Capture the cell that displays the provided text and extract its (x, y) central coordinate. 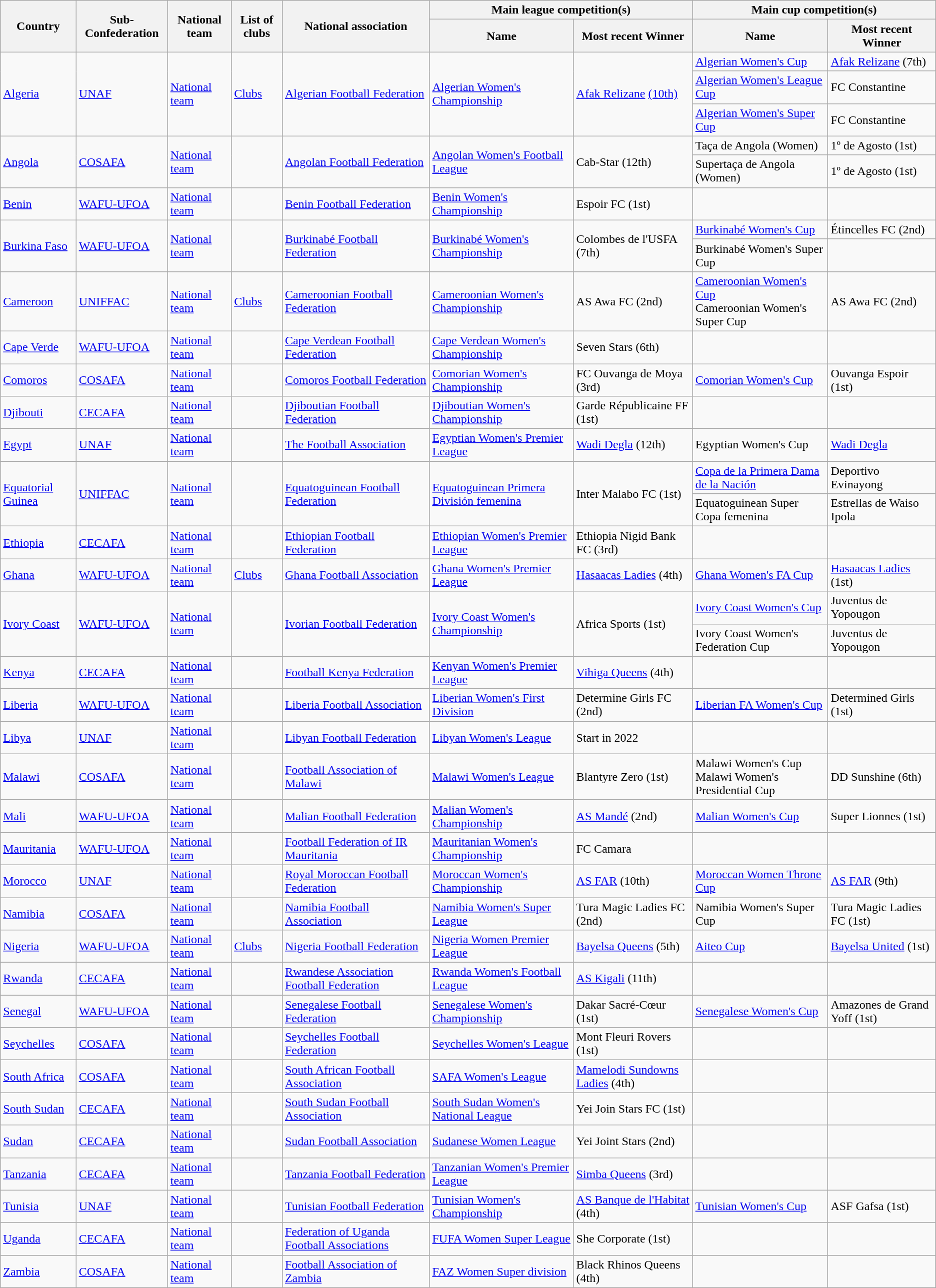
Comoros (38, 380)
Senegal (38, 1012)
South Sudan (38, 1109)
South Sudan Women's National League (501, 1109)
Garde Républicaine FF (1st) (633, 413)
Mauritania (38, 849)
Moroccan Women's Championship (501, 881)
Tanzania (38, 1174)
She Corporate (1st) (633, 1239)
Simba Queens (3rd) (633, 1174)
Ivory Coast Women's Championship (501, 624)
Sudanese Women League (501, 1142)
Determine Girls FC (2nd) (633, 705)
Cameroon (38, 301)
Senegalese Women's Championship (501, 1012)
Estrellas de Waiso Ipola (882, 510)
Football Kenya Federation (355, 673)
Ivory Coast Women's Cup (760, 608)
Burkinabé Women's Super Cup (760, 255)
DD Sunshine (6th) (882, 777)
Algerian Women's League Cup (760, 87)
Benin Football Federation (355, 204)
Namibia Women's Super Cup (760, 914)
The Football Association (355, 445)
Cameroonian Football Federation (355, 301)
Sub-Confederation (122, 26)
Dakar Sacré-Cœur (1st) (633, 1012)
FAZ Women Super division (501, 1272)
Benin Women's Championship (501, 204)
Main cup competition(s) (814, 10)
Equatorial Guinea (38, 494)
FUFA Women Super League (501, 1239)
Inter Malabo FC (1st) (633, 494)
Football Association of Zambia (355, 1272)
Ivory Coast (38, 624)
Hasaacas Ladies (1st) (882, 575)
Start in 2022 (633, 738)
Tura Magic Ladies FC (1st) (882, 914)
Mali (38, 816)
Mamelodi Sundowns Ladies (4th) (633, 1077)
Wadi Degla (882, 445)
Algerian Women's Cup (760, 61)
Senegalese Football Federation (355, 1012)
Country (38, 26)
Rwandese Association Football Federation (355, 979)
Federation of Uganda Football Associations (355, 1239)
Mont Fleuri Rovers (1st) (633, 1044)
Algeria (38, 94)
Determined Girls (1st) (882, 705)
Seven Stars (6th) (633, 347)
Liberia Football Association (355, 705)
South African Football Association (355, 1077)
Africa Sports (1st) (633, 624)
South Sudan Football Association (355, 1109)
Djiboutian Women's Championship (501, 413)
Colombes de l'USFA (7th) (633, 246)
Namibia Women's Super League (501, 914)
Nigeria Football Federation (355, 947)
Amazones de Grand Yoff (1st) (882, 1012)
Libya (38, 738)
List of clubs (257, 26)
Bayelsa Queens (5th) (633, 947)
AS FAR (10th) (633, 881)
Nigeria Women Premier League (501, 947)
Yei Joint Stars (2nd) (633, 1142)
Afak Relizane (10th) (633, 94)
Bayelsa United (1st) (882, 947)
South Africa (38, 1077)
Angolan Women's Football League (501, 162)
Ethiopian Football Federation (355, 543)
Ethiopian Women's Premier League (501, 543)
Liberian FA Women's Cup (760, 705)
Cape Verdean Football Federation (355, 347)
Ivorian Football Federation (355, 624)
Tunisia (38, 1207)
Sudan (38, 1142)
Black Rhinos Queens (4th) (633, 1272)
Comorian Women's Championship (501, 380)
Equatoguinean Football Federation (355, 494)
Angolan Football Federation (355, 162)
Deportivo Evinayong (882, 478)
Cape Verdean Women's Championship (501, 347)
Tunisian Football Federation (355, 1207)
Aiteo Cup (760, 947)
Burkinabé Women's Cup (760, 229)
Cameroonian Women's CupCameroonian Women's Super Cup (760, 301)
AS Mandé (2nd) (633, 816)
National association (355, 26)
Mauritanian Women's Championship (501, 849)
Benin (38, 204)
Tura Magic Ladies FC (2nd) (633, 914)
Malawi (38, 777)
Senegalese Women's Cup (760, 1012)
Liberian Women's First Division (501, 705)
FC Camara (633, 849)
Comorian Women's Cup (760, 380)
Algerian Women's Super Cup (760, 120)
Cape Verde (38, 347)
Burkina Faso (38, 246)
Royal Moroccan Football Federation (355, 881)
Copa de la Primera Dama de la Nación (760, 478)
Blantyre Zero (1st) (633, 777)
Yei Join Stars FC (1st) (633, 1109)
Ethiopia Nigid Bank FC (3rd) (633, 543)
ASF Gafsa (1st) (882, 1207)
Comoros Football Federation (355, 380)
AS Banque de l'Habitat (4th) (633, 1207)
Tanzanian Women's Premier League (501, 1174)
Seychelles Women's League (501, 1044)
Egyptian Women's Premier League (501, 445)
Namibia Football Association (355, 914)
Kenyan Women's Premier League (501, 673)
Ghana Football Association (355, 575)
Malian Women's Championship (501, 816)
Taça de Angola (Women) (760, 145)
Ghana Women's Premier League (501, 575)
Equatoguinean Super Copa femenina (760, 510)
Cab-Star (12th) (633, 162)
Supertaça de Angola (Women) (760, 171)
Afak Relizane (7th) (882, 61)
Egypt (38, 445)
Ghana Women's FA Cup (760, 575)
AS FAR (9th) (882, 881)
Morocco (38, 881)
Ivory Coast Women's Federation Cup (760, 640)
Djibouti (38, 413)
Algerian Football Federation (355, 94)
Ouvanga Espoir (1st) (882, 380)
Uganda (38, 1239)
Tunisian Women's Championship (501, 1207)
Espoir FC (1st) (633, 204)
Super Lionnes (1st) (882, 816)
Seychelles (38, 1044)
Algerian Women's Championship (501, 94)
Malian Football Federation (355, 816)
Libyan Women's League (501, 738)
Malawi Women's League (501, 777)
AS Kigali (11th) (633, 979)
Burkinabé Football Federation (355, 246)
Vihiga Queens (4th) (633, 673)
Hasaacas Ladies (4th) (633, 575)
Namibia (38, 914)
Seychelles Football Federation (355, 1044)
Rwanda Women's Football League (501, 979)
Étincelles FC (2nd) (882, 229)
Ethiopia (38, 543)
FC Ouvanga de Moya (3rd) (633, 380)
SAFA Women's League (501, 1077)
Moroccan Women Throne Cup (760, 881)
Equatoguinean Primera División femenina (501, 494)
Malian Women's Cup (760, 816)
Malawi Women's CupMalawi Women's Presidential Cup (760, 777)
Liberia (38, 705)
Egyptian Women's Cup (760, 445)
Tunisian Women's Cup (760, 1207)
Zambia (38, 1272)
Wadi Degla (12th) (633, 445)
Cameroonian Women's Championship (501, 301)
Libyan Football Federation (355, 738)
Sudan Football Association (355, 1142)
Football Federation of IR Mauritania (355, 849)
Angola (38, 162)
Rwanda (38, 979)
Kenya (38, 673)
Nigeria (38, 947)
Football Association of Malawi (355, 777)
Burkinabé Women's Championship (501, 246)
Main league competition(s) (561, 10)
Ghana (38, 575)
Tanzania Football Federation (355, 1174)
Djiboutian Football Federation (355, 413)
